From the cell containing the given text, extract its center point as (X, Y) coordinate. 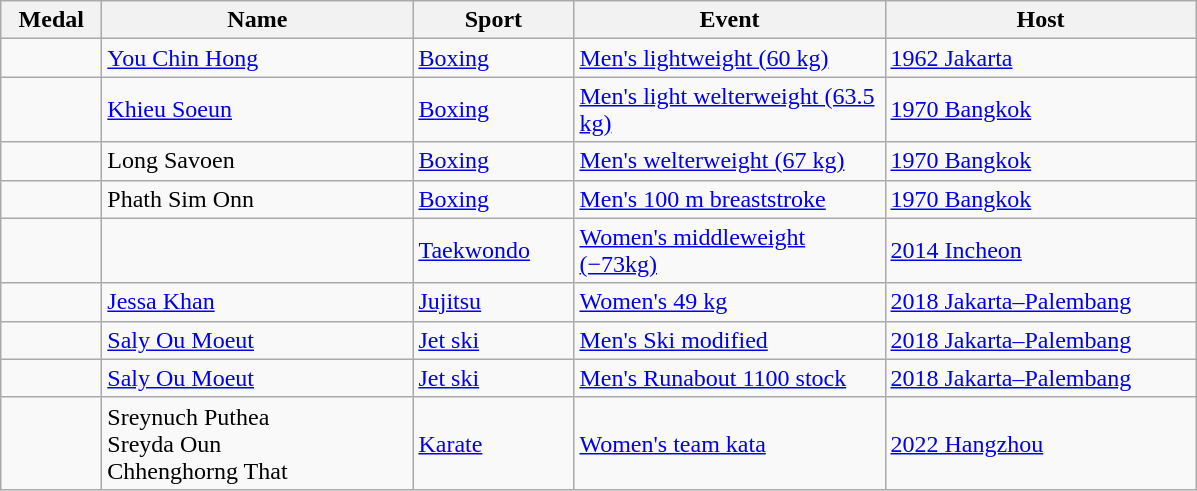
Taekwondo (494, 250)
Jessa Khan (258, 302)
Jujitsu (494, 302)
2014 Incheon (1040, 250)
Karate (494, 443)
Men's welterweight (67 kg) (730, 161)
Men's lightweight (60 kg) (730, 58)
Event (730, 20)
Khieu Soeun (258, 110)
Women's middleweight (−73kg) (730, 250)
Host (1040, 20)
Sreynuch PutheaSreyda OunChhenghorng That (258, 443)
Name (258, 20)
Men's Ski modified (730, 340)
1962 Jakarta (1040, 58)
2022 Hangzhou (1040, 443)
Men's 100 m breaststroke (730, 199)
Women's 49 kg (730, 302)
Long Savoen (258, 161)
You Chin Hong (258, 58)
Men's light welterweight (63.5 kg) (730, 110)
Women's team kata (730, 443)
Men's Runabout 1100 stock (730, 378)
Medal (52, 20)
Phath Sim Onn (258, 199)
Sport (494, 20)
